Return the (x, y) coordinate for the center point of the cell that contains the specified text.  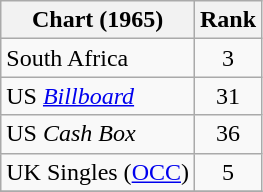
5 (228, 172)
US Cash Box (98, 134)
31 (228, 96)
Rank (228, 20)
Chart (1965) (98, 20)
US Billboard (98, 96)
36 (228, 134)
South Africa (98, 58)
UK Singles (OCC) (98, 172)
3 (228, 58)
